From the cell containing the given text, extract its center point as (x, y) coordinate. 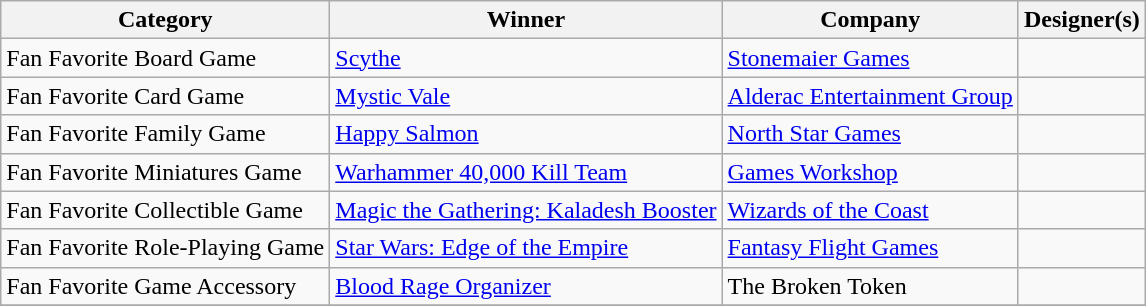
Designer(s) (1082, 20)
Mystic Vale (526, 96)
North Star Games (870, 134)
Fantasy Flight Games (870, 248)
Fan Favorite Collectible Game (166, 210)
Fan Favorite Role-Playing Game (166, 248)
Stonemaier Games (870, 58)
Magic the Gathering: Kaladesh Booster (526, 210)
Warhammer 40,000 Kill Team (526, 172)
Wizards of the Coast (870, 210)
Winner (526, 20)
Scythe (526, 58)
Star Wars: Edge of the Empire (526, 248)
Fan Favorite Card Game (166, 96)
Company (870, 20)
Alderac Entertainment Group (870, 96)
Fan Favorite Game Accessory (166, 286)
Fan Favorite Family Game (166, 134)
Happy Salmon (526, 134)
The Broken Token (870, 286)
Category (166, 20)
Fan Favorite Miniatures Game (166, 172)
Fan Favorite Board Game (166, 58)
Games Workshop (870, 172)
Blood Rage Organizer (526, 286)
